Find where the given text appears and provide that cell's center as (X, Y) coordinate. 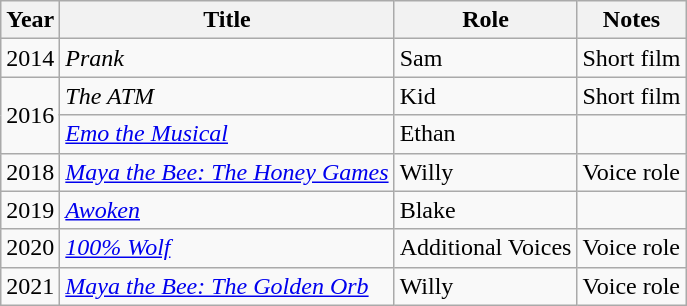
2020 (30, 248)
Maya the Bee: The Golden Orb (227, 286)
The ATM (227, 96)
Emo the Musical (227, 134)
Additional Voices (486, 248)
2018 (30, 172)
Prank (227, 58)
Year (30, 20)
2014 (30, 58)
Notes (632, 20)
Blake (486, 210)
Title (227, 20)
Sam (486, 58)
Ethan (486, 134)
Role (486, 20)
100% Wolf (227, 248)
2016 (30, 115)
2021 (30, 286)
2019 (30, 210)
Maya the Bee: The Honey Games (227, 172)
Kid (486, 96)
Awoken (227, 210)
